Detect which cell encompasses the target text, then output its (X, Y) center coordinate. 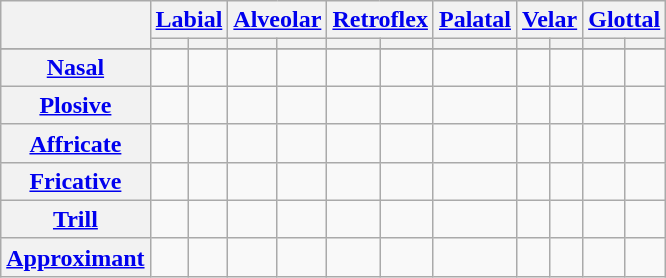
Trill (76, 219)
Labial (189, 20)
Retroflex (380, 20)
Glottal (624, 20)
Affricate (76, 143)
Palatal (474, 20)
Alveolar (278, 20)
Approximant (76, 257)
Plosive (76, 105)
Fricative (76, 181)
Nasal (76, 67)
Velar (550, 20)
